For the text-containing cell, return its midpoint in (X, Y) coordinate format. 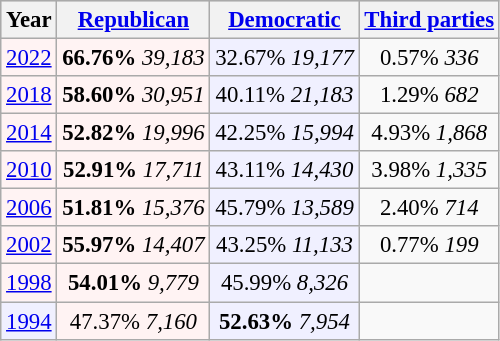
52.82% 19,996 (134, 133)
55.97% 14,407 (134, 245)
1998 (29, 283)
2002 (29, 245)
32.67% 19,177 (284, 58)
2006 (29, 208)
Republican (134, 20)
40.11% 21,183 (284, 95)
Third parties (429, 20)
45.79% 13,589 (284, 208)
2.40% 714 (429, 208)
4.93% 1,868 (429, 133)
54.01% 9,779 (134, 283)
66.76% 39,183 (134, 58)
0.57% 336 (429, 58)
58.60% 30,951 (134, 95)
1.29% 682 (429, 95)
47.37% 7,160 (134, 321)
Year (29, 20)
3.98% 1,335 (429, 170)
52.91% 17,711 (134, 170)
51.81% 15,376 (134, 208)
2018 (29, 95)
52.63% 7,954 (284, 321)
0.77% 199 (429, 245)
42.25% 15,994 (284, 133)
Democratic (284, 20)
2010 (29, 170)
1994 (29, 321)
45.99% 8,326 (284, 283)
43.11% 14,430 (284, 170)
43.25% 11,133 (284, 245)
2022 (29, 58)
2014 (29, 133)
